Detect which cell encompasses the target text, then output its (x, y) center coordinate. 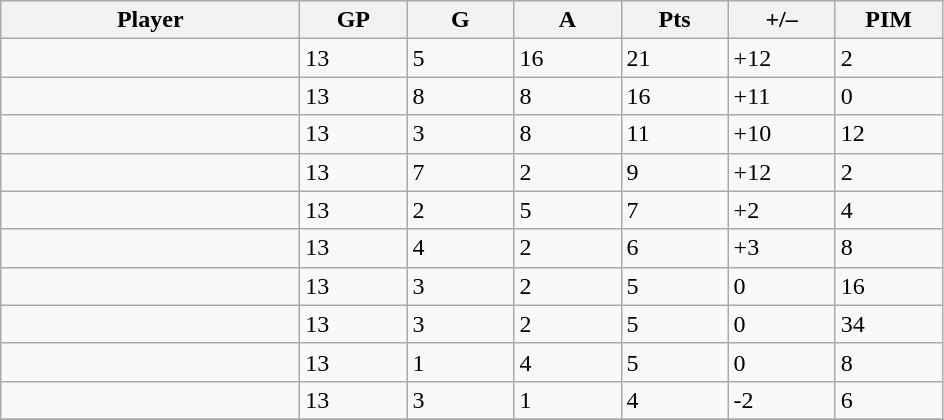
Player (150, 20)
PIM (888, 20)
-2 (782, 400)
9 (674, 172)
21 (674, 58)
Pts (674, 20)
A (568, 20)
+3 (782, 248)
12 (888, 134)
34 (888, 324)
+11 (782, 96)
+2 (782, 210)
11 (674, 134)
+/– (782, 20)
GP (354, 20)
G (460, 20)
+10 (782, 134)
